Pinpoint the cell where the given text exists, returning its [x, y] midpoint coordinate. 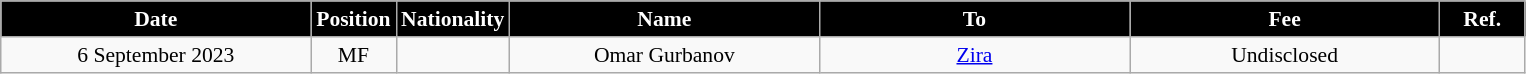
Undisclosed [1285, 55]
Omar Gurbanov [664, 55]
To [974, 19]
Zira [974, 55]
Fee [1285, 19]
Position [354, 19]
6 September 2023 [156, 55]
Name [664, 19]
Nationality [452, 19]
Date [156, 19]
Ref. [1482, 19]
MF [354, 55]
